Provide the [x, y] coordinate of the cell's center where the given text is located.  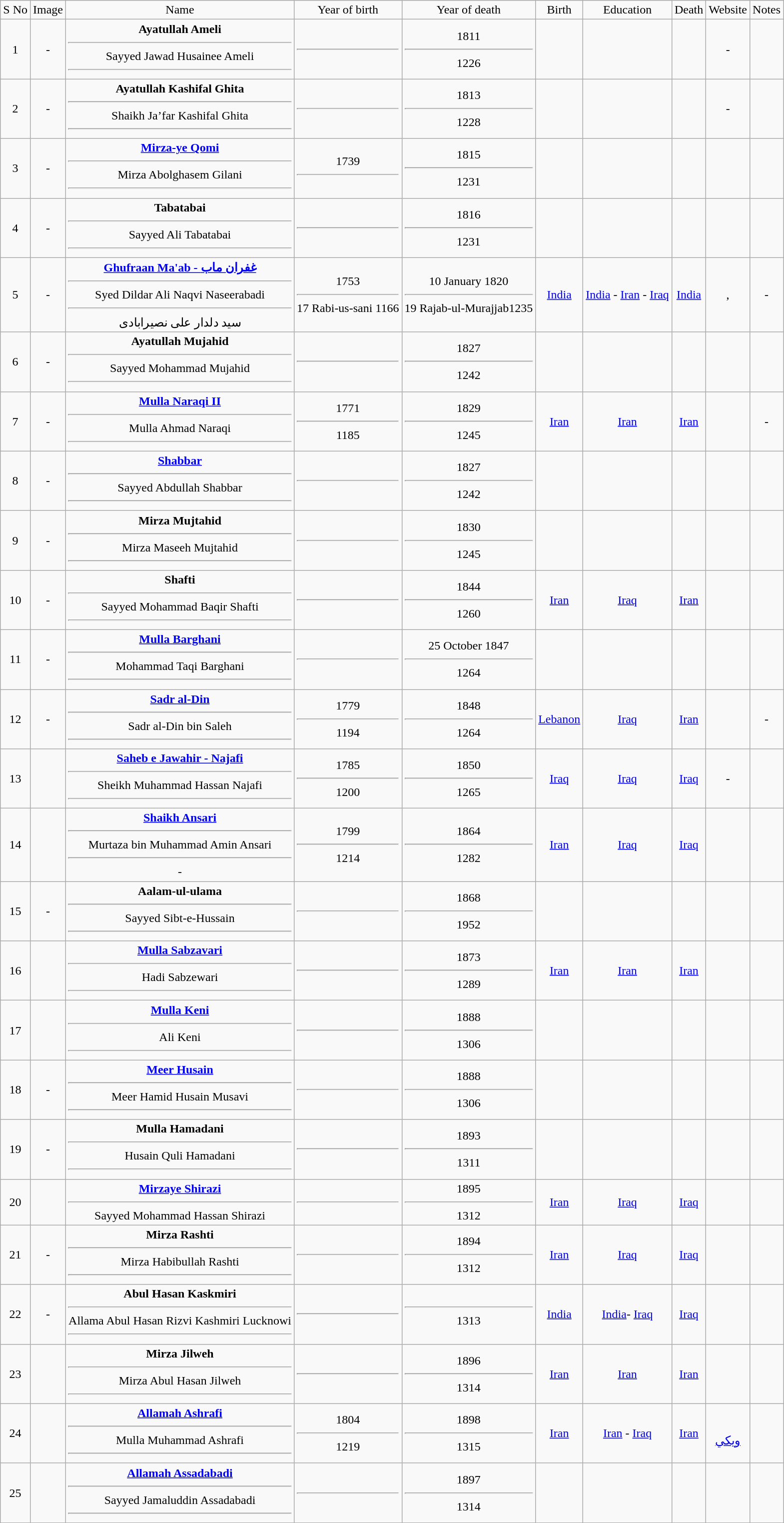
18971314 [469, 1493]
24 [15, 1433]
18951312 [469, 1202]
Mulla BarghaniMohammad Taqi Barghani [180, 659]
, [728, 295]
ويكي [728, 1433]
Sadr al-DinSadr al-Din bin Saleh [180, 719]
18161231 [469, 228]
14 [15, 845]
Mulla SabzavariHadi Sabzewari [180, 971]
13 [15, 779]
23 [15, 1374]
18981315 [469, 1433]
Ayatullah Kashifal GhitaShaikh Ja’far Kashifal Ghita [180, 109]
Name [180, 10]
India - Iran - Iraq [628, 295]
Mulla HamadaniHusain Quli Hamadani [180, 1149]
18931311 [469, 1149]
17791194 [348, 719]
16 [15, 971]
Allamah AshrafiMulla Muhammad Ashrafi [180, 1433]
25 [15, 1493]
18291245 [469, 421]
Mirza JilwehMirza Abul Hasan Jilweh [180, 1374]
9 [15, 540]
8 [15, 481]
18641282 [469, 845]
10 [15, 600]
3 [15, 168]
Allamah AssadabadiSayyed Jamaluddin Assadabadi [180, 1493]
17 [15, 1030]
Iran - Iraq [628, 1433]
18961314 [469, 1374]
Birth [560, 10]
18041219 [348, 1433]
18 [15, 1090]
18111226 [469, 49]
Saheb e Jawahir - Najafi Sheikh Muhammad Hassan Najafi [180, 779]
Image [48, 10]
21 [15, 1255]
18301245 [469, 540]
18151231 [469, 168]
1785 1200 [348, 779]
Website [728, 10]
TabatabaiSayyed Ali Tabatabai [180, 228]
Mirza-ye Qomi Mirza Abolghasem Gilani [180, 168]
18481264 [469, 719]
1850 1265 [469, 779]
11 [15, 659]
18941312 [469, 1255]
6 [15, 362]
4 [15, 228]
Ghufraan Ma'ab - غفران مابSyed Dildar Ali Naqvi Naseerabadiسيد دلدار على نصيرابادى [180, 295]
Ayatullah MujahidSayyed Mohammad Mujahid [180, 362]
Mirzaye ShiraziSayyed Mohammad Hassan Shirazi [180, 1202]
Year of death [469, 10]
1 [15, 49]
Mirza RashtiMirza Habibullah Rashti [180, 1255]
S No [15, 10]
12 [15, 719]
Shaikh AnsariMurtaza bin Muhammad Amin Ansari - [180, 845]
Education [628, 10]
ShabbarSayyed Abdullah Shabbar [180, 481]
18441260 [469, 600]
10 January 182019 Rajab-ul-Murajjab1235 [469, 295]
1313 [469, 1314]
20 [15, 1202]
5 [15, 295]
Meer HusainMeer Hamid Husain Musavi [180, 1090]
22 [15, 1314]
15 [15, 911]
Notes [767, 10]
175317 Rabi-us-sani 1166 [348, 295]
India- Iraq [628, 1314]
Aalam-ul-ulamaSayyed Sibt-e-Hussain [180, 911]
Mulla Naraqi IIMulla Ahmad Naraqi [180, 421]
Death [689, 10]
Mirza MujtahidMirza Maseeh Mujtahid [180, 540]
Mulla KeniAli Keni [180, 1030]
Year of birth [348, 10]
Lebanon [560, 719]
19 [15, 1149]
18131228 [469, 109]
2 [15, 109]
Abul Hasan KaskmiriAllama Abul Hasan Rizvi Kashmiri Lucknowi [180, 1314]
17991214 [348, 845]
1739 [348, 168]
18731289 [469, 971]
18681952 [469, 911]
25 October 18471264 [469, 659]
7 [15, 421]
17711185 [348, 421]
ShaftiSayyed Mohammad Baqir Shafti [180, 600]
Ayatullah AmeliSayyed Jawad Husainee Ameli [180, 49]
